Capture the cell that displays the provided text and extract its [x, y] central coordinate. 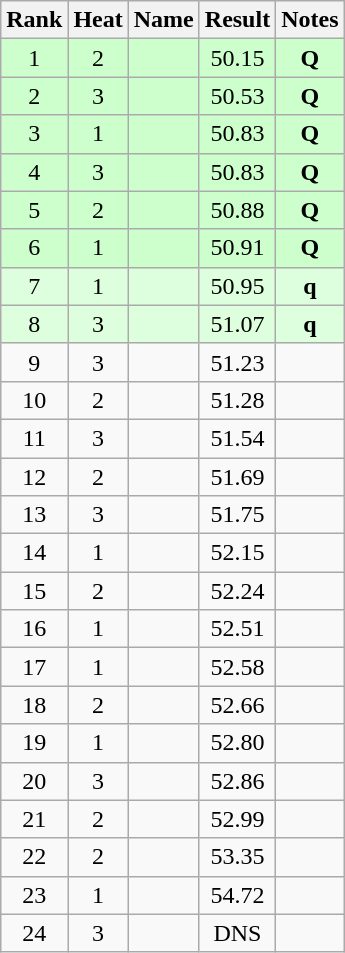
50.53 [237, 96]
51.28 [237, 400]
51.07 [237, 324]
11 [34, 438]
20 [34, 781]
9 [34, 362]
14 [34, 553]
18 [34, 705]
52.80 [237, 743]
22 [34, 857]
15 [34, 591]
50.88 [237, 210]
53.35 [237, 857]
Result [237, 20]
52.58 [237, 667]
5 [34, 210]
24 [34, 933]
12 [34, 477]
Rank [34, 20]
16 [34, 629]
52.51 [237, 629]
50.95 [237, 286]
52.66 [237, 705]
19 [34, 743]
52.15 [237, 553]
52.99 [237, 819]
51.54 [237, 438]
7 [34, 286]
51.69 [237, 477]
51.23 [237, 362]
13 [34, 515]
8 [34, 324]
Heat [98, 20]
50.91 [237, 248]
52.24 [237, 591]
Name [164, 20]
50.15 [237, 58]
17 [34, 667]
10 [34, 400]
DNS [237, 933]
23 [34, 895]
54.72 [237, 895]
6 [34, 248]
4 [34, 172]
51.75 [237, 515]
52.86 [237, 781]
21 [34, 819]
Notes [310, 20]
